Detect which cell encompasses the target text, then output its [x, y] center coordinate. 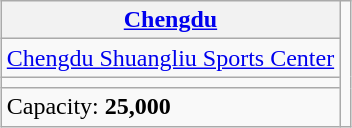
Chengdu Shuangliu Sports Center [170, 58]
Capacity: 25,000 [170, 107]
Chengdu [170, 20]
